Scan for the cell matching the given text and deliver its (x, y) coordinate at center. 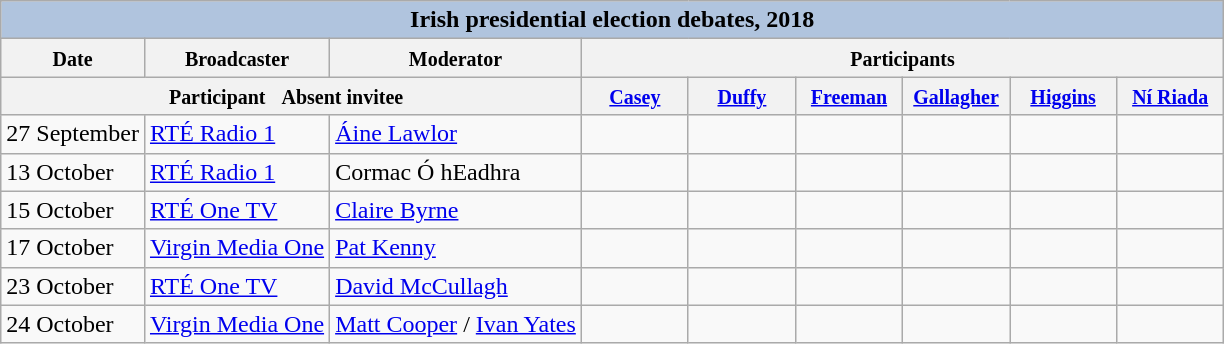
Duffy (742, 96)
David McCullagh (456, 286)
Higgins (1064, 96)
Áine Lawlor (456, 134)
Cormac Ó hEadhra (456, 172)
Moderator (456, 58)
Matt Cooper / Ivan Yates (456, 324)
Participants (902, 58)
13 October (73, 172)
Irish presidential election debates, 2018 (612, 20)
Broadcaster (236, 58)
27 September (73, 134)
15 October (73, 210)
Freeman (848, 96)
Gallagher (956, 96)
24 October (73, 324)
17 October (73, 248)
Date (73, 58)
Pat Kenny (456, 248)
Participant Absent invitee (292, 96)
23 October (73, 286)
Casey (634, 96)
Ní Riada (1170, 96)
Claire Byrne (456, 210)
